Pinpoint the cell where the given text exists, returning its (x, y) midpoint coordinate. 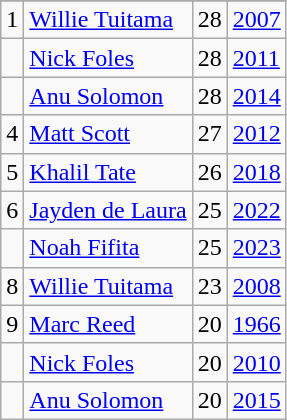
1966 (256, 324)
Jayden de Laura (108, 210)
1 (12, 20)
8 (12, 286)
4 (12, 134)
27 (210, 134)
9 (12, 324)
26 (210, 172)
2018 (256, 172)
5 (12, 172)
2012 (256, 134)
2010 (256, 362)
2022 (256, 210)
Noah Fifita (108, 248)
6 (12, 210)
Marc Reed (108, 324)
Matt Scott (108, 134)
2023 (256, 248)
2014 (256, 96)
Khalil Tate (108, 172)
2007 (256, 20)
2015 (256, 400)
2011 (256, 58)
23 (210, 286)
2008 (256, 286)
